Locate the cell with the specified text and output its [x, y] center coordinate. 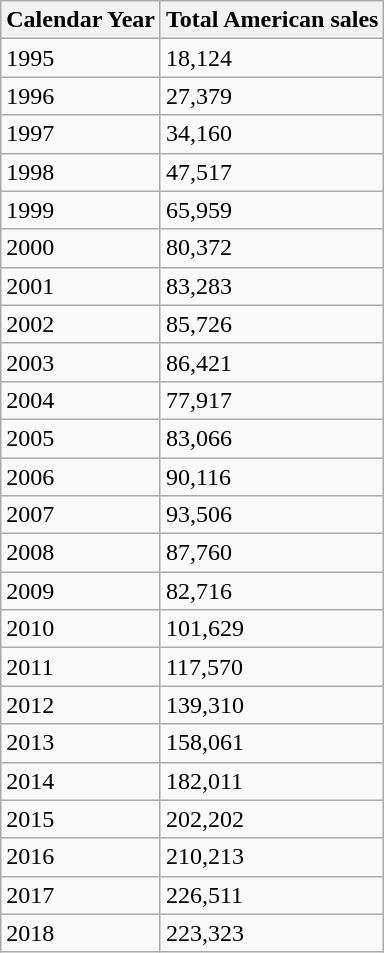
77,917 [272, 400]
2001 [81, 286]
80,372 [272, 248]
83,283 [272, 286]
18,124 [272, 58]
85,726 [272, 324]
1999 [81, 210]
86,421 [272, 362]
93,506 [272, 515]
2003 [81, 362]
34,160 [272, 134]
90,116 [272, 477]
2016 [81, 857]
1997 [81, 134]
158,061 [272, 743]
101,629 [272, 629]
2011 [81, 667]
210,213 [272, 857]
Calendar Year [81, 20]
83,066 [272, 438]
1998 [81, 172]
202,202 [272, 819]
2012 [81, 705]
47,517 [272, 172]
2013 [81, 743]
226,511 [272, 895]
87,760 [272, 553]
1996 [81, 96]
2015 [81, 819]
2014 [81, 781]
2010 [81, 629]
1995 [81, 58]
2009 [81, 591]
2006 [81, 477]
2000 [81, 248]
2017 [81, 895]
182,011 [272, 781]
2004 [81, 400]
2005 [81, 438]
2008 [81, 553]
27,379 [272, 96]
2007 [81, 515]
117,570 [272, 667]
2002 [81, 324]
82,716 [272, 591]
139,310 [272, 705]
2018 [81, 933]
65,959 [272, 210]
223,323 [272, 933]
Total American sales [272, 20]
